Detect which cell encompasses the target text, then output its (x, y) center coordinate. 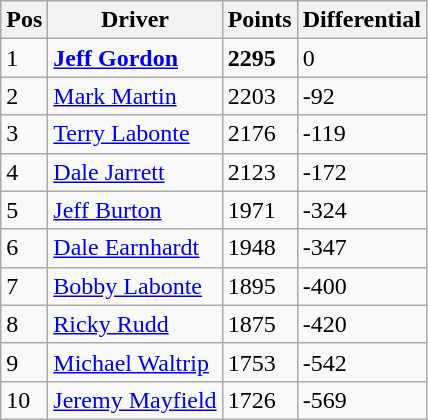
-569 (362, 400)
4 (24, 172)
Jeremy Mayfield (135, 400)
Bobby Labonte (135, 286)
2295 (260, 58)
-119 (362, 134)
Dale Earnhardt (135, 248)
Michael Waltrip (135, 362)
6 (24, 248)
2 (24, 96)
Jeff Gordon (135, 58)
Driver (135, 20)
Differential (362, 20)
1 (24, 58)
9 (24, 362)
3 (24, 134)
2176 (260, 134)
1895 (260, 286)
0 (362, 58)
Dale Jarrett (135, 172)
10 (24, 400)
1753 (260, 362)
Ricky Rudd (135, 324)
2123 (260, 172)
Points (260, 20)
Terry Labonte (135, 134)
Mark Martin (135, 96)
-542 (362, 362)
1971 (260, 210)
-172 (362, 172)
1875 (260, 324)
-420 (362, 324)
-347 (362, 248)
-324 (362, 210)
7 (24, 286)
Pos (24, 20)
1948 (260, 248)
5 (24, 210)
2203 (260, 96)
-92 (362, 96)
-400 (362, 286)
8 (24, 324)
1726 (260, 400)
Jeff Burton (135, 210)
